From the cell containing the given text, extract its center point as (X, Y) coordinate. 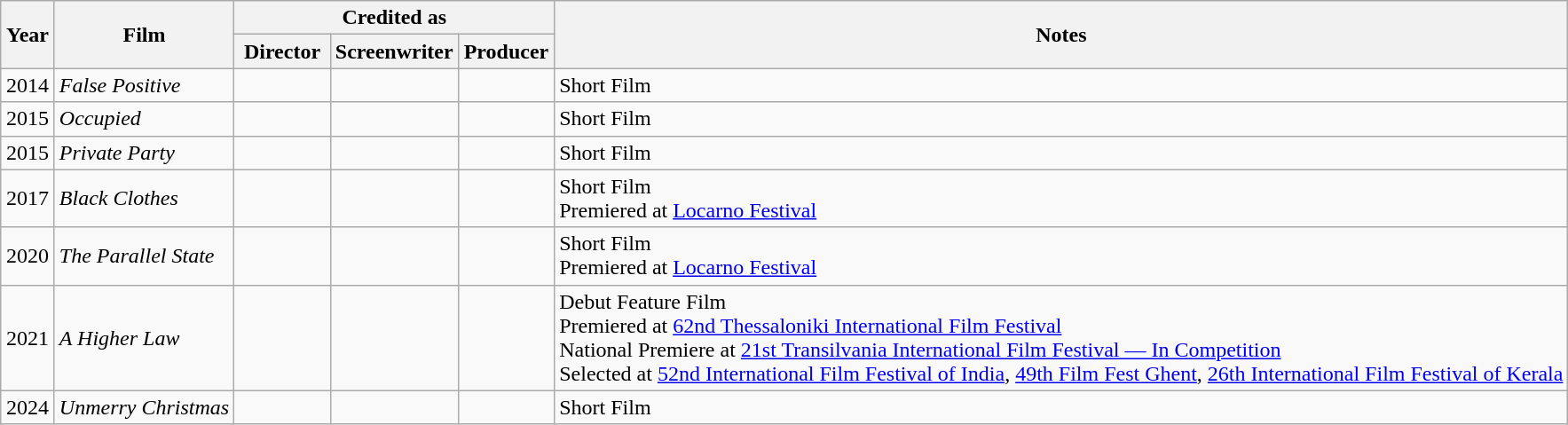
Private Party (144, 153)
2017 (28, 199)
Unmerry Christmas (144, 407)
Notes (1061, 35)
Black Clothes (144, 199)
2020 (28, 256)
Producer (506, 51)
2024 (28, 407)
Occupied (144, 119)
2021 (28, 337)
False Positive (144, 85)
Film (144, 35)
A Higher Law (144, 337)
Director (282, 51)
2014 (28, 85)
Screenwriter (394, 51)
Year (28, 35)
Credited as (394, 18)
The Parallel State (144, 256)
